Find where the given text appears and provide that cell's center as (X, Y) coordinate. 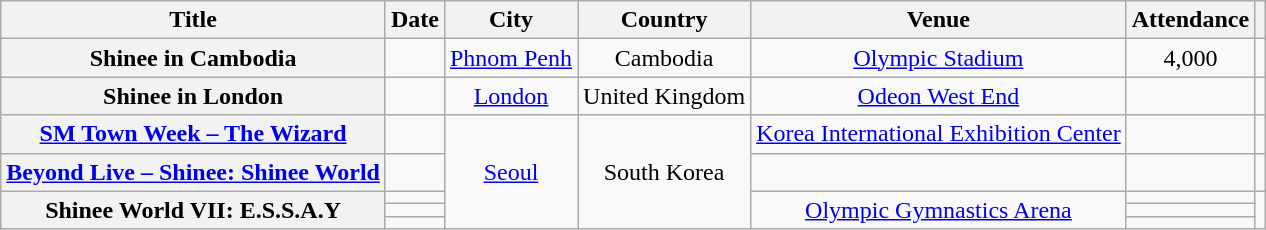
South Korea (664, 172)
Beyond Live – Shinee: Shinee World (194, 172)
Attendance (1190, 20)
Country (664, 20)
Cambodia (664, 58)
Korea International Exhibition Center (939, 134)
City (510, 20)
London (510, 96)
Date (414, 20)
Shinee World VII: E.S.S.A.Y (194, 210)
Shinee in Cambodia (194, 58)
SM Town Week – The Wizard (194, 134)
Seoul (510, 172)
Venue (939, 20)
United Kingdom (664, 96)
Shinee in London (194, 96)
Olympic Gymnastics Arena (939, 210)
Title (194, 20)
Olympic Stadium (939, 58)
Phnom Penh (510, 58)
4,000 (1190, 58)
Odeon West End (939, 96)
